Provide the [X, Y] coordinate of the cell's center where the given text is located.  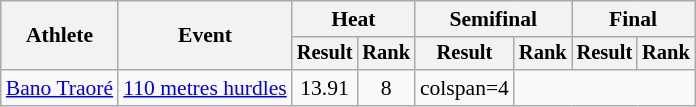
Semifinal [494, 19]
110 metres hurdles [205, 88]
Event [205, 36]
Athlete [60, 36]
Final [634, 19]
colspan=4 [464, 88]
Bano Traoré [60, 88]
13.91 [325, 88]
Heat [354, 19]
8 [386, 88]
